Provide the [x, y] coordinate of the cell's center where the given text is located.  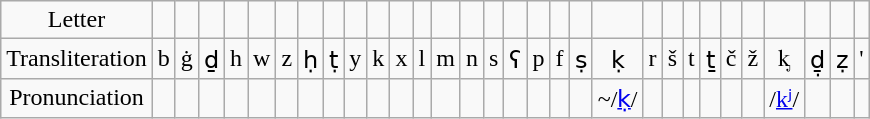
ṣ [580, 59]
b [164, 59]
ʕ [516, 59]
s [493, 59]
ḏ̣ [818, 59]
r [652, 59]
x [402, 59]
/kʲ/ [784, 98]
ġ [186, 59]
w [262, 59]
y [356, 59]
ẓ [842, 59]
~/ḳ/ [618, 98]
ᶄ [784, 59]
š [672, 59]
č [731, 59]
ḥ [311, 59]
l [422, 59]
p [538, 59]
k [378, 59]
m [446, 59]
' [862, 59]
ḏ [211, 59]
n [472, 59]
ḳ [618, 59]
Pronunciation [77, 98]
ž [753, 59]
ṭ [334, 59]
f [560, 59]
ṯ [710, 59]
t [692, 59]
h [236, 59]
Transliteration [77, 59]
z [287, 59]
Letter [77, 20]
